Return (X, Y) of the center of cell containing provided text 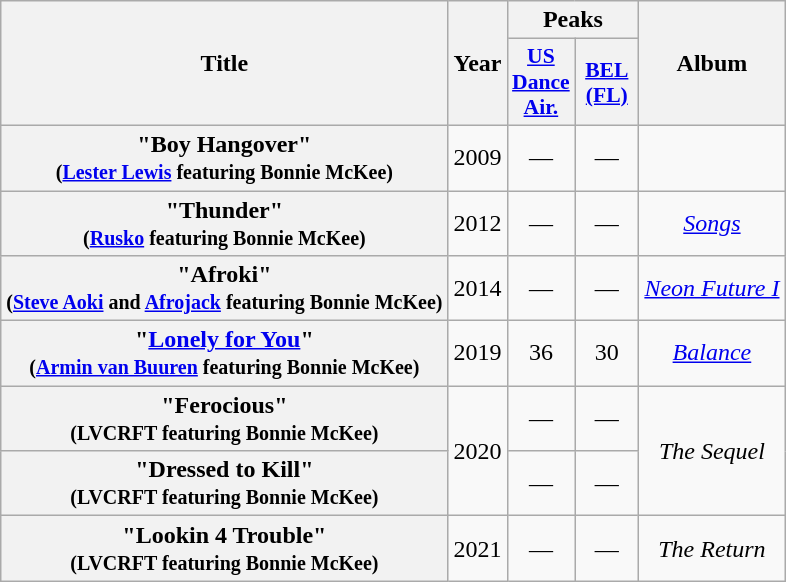
"Afroki"(Steve Aoki and Afrojack featuring Bonnie McKee) (224, 288)
Neon Future I (712, 288)
Title (224, 64)
The Sequel (712, 451)
2021 (478, 548)
USDanceAir. (541, 82)
"Lookin 4 Trouble"(LVCRFT featuring Bonnie McKee) (224, 548)
"Thunder"(Rusko featuring Bonnie McKee) (224, 222)
2014 (478, 288)
2012 (478, 222)
"Dressed to Kill"(LVCRFT featuring Bonnie McKee) (224, 484)
"Ferocious"(LVCRFT featuring Bonnie McKee) (224, 418)
"Boy Hangover" (Lester Lewis featuring Bonnie McKee) (224, 158)
Songs (712, 222)
The Return (712, 548)
Album (712, 64)
"Lonely for You"(Armin van Buuren featuring Bonnie McKee) (224, 354)
BEL(FL) (607, 82)
2009 (478, 158)
36 (541, 354)
2020 (478, 451)
Peaks (573, 20)
2019 (478, 354)
Balance (712, 354)
Year (478, 64)
30 (607, 354)
